Extract the [x, y] coordinate from the center of the cell holding the provided text.  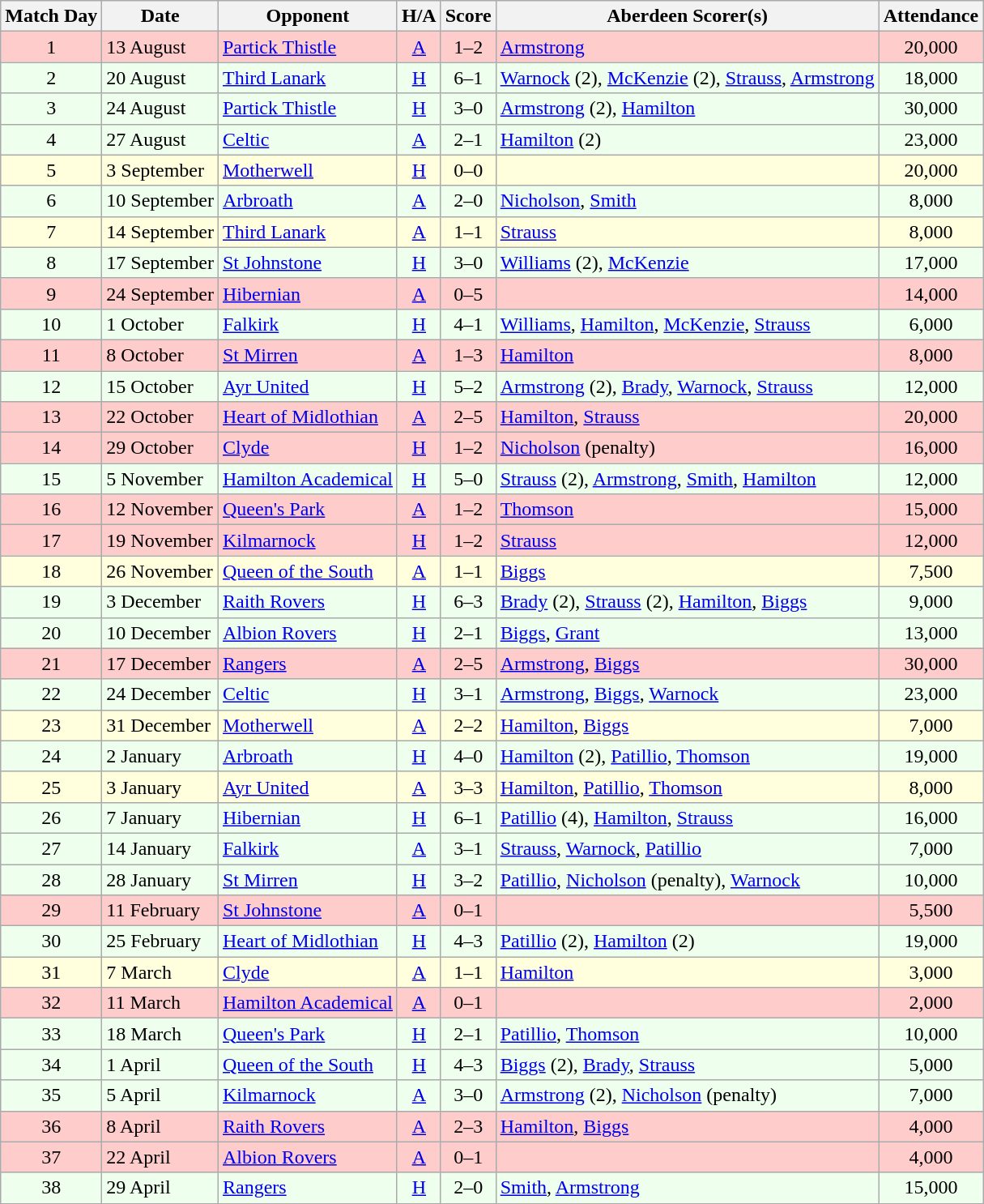
22 October [160, 417]
36 [52, 1126]
11 March [160, 1003]
Williams (2), McKenzie [687, 263]
31 [52, 972]
Hamilton, Patillio, Thomson [687, 787]
Biggs [687, 571]
26 November [160, 571]
37 [52, 1157]
Armstrong (2), Brady, Warnock, Strauss [687, 386]
2 January [160, 756]
4 [52, 139]
Opponent [308, 16]
19 [52, 602]
18 [52, 571]
2 [52, 78]
21 [52, 664]
Williams, Hamilton, McKenzie, Strauss [687, 324]
23 [52, 725]
5 [52, 170]
24 December [160, 694]
32 [52, 1003]
27 August [160, 139]
14 January [160, 848]
Attendance [931, 16]
Biggs, Grant [687, 633]
8 October [160, 355]
3–2 [468, 879]
17,000 [931, 263]
13,000 [931, 633]
10 [52, 324]
3,000 [931, 972]
13 August [160, 47]
3–3 [468, 787]
Biggs (2), Brady, Strauss [687, 1065]
Strauss, Warnock, Patillio [687, 848]
5–0 [468, 479]
6,000 [931, 324]
33 [52, 1034]
6 [52, 201]
31 December [160, 725]
26 [52, 818]
Thomson [687, 510]
20 [52, 633]
24 [52, 756]
H/A [419, 16]
5–2 [468, 386]
3 December [160, 602]
1 April [160, 1065]
28 January [160, 879]
3 January [160, 787]
3 [52, 109]
1 [52, 47]
8 [52, 263]
2,000 [931, 1003]
17 [52, 540]
7 January [160, 818]
25 February [160, 941]
13 [52, 417]
Armstrong, Biggs, Warnock [687, 694]
Hamilton (2) [687, 139]
5,500 [931, 911]
0–0 [468, 170]
Hamilton, Strauss [687, 417]
Nicholson (penalty) [687, 448]
4–1 [468, 324]
14 September [160, 232]
34 [52, 1065]
38 [52, 1188]
29 October [160, 448]
9,000 [931, 602]
6–3 [468, 602]
Armstrong (2), Hamilton [687, 109]
24 August [160, 109]
Aberdeen Scorer(s) [687, 16]
14 [52, 448]
27 [52, 848]
29 April [160, 1188]
17 December [160, 664]
Hamilton (2), Patillio, Thomson [687, 756]
Armstrong (2), Nicholson (penalty) [687, 1095]
4–0 [468, 756]
5,000 [931, 1065]
Armstrong [687, 47]
2–2 [468, 725]
22 April [160, 1157]
Warnock (2), McKenzie (2), Strauss, Armstrong [687, 78]
Patillio, Thomson [687, 1034]
20 August [160, 78]
17 September [160, 263]
Smith, Armstrong [687, 1188]
Patillio, Nicholson (penalty), Warnock [687, 879]
1 October [160, 324]
5 April [160, 1095]
11 [52, 355]
12 November [160, 510]
0–5 [468, 293]
Score [468, 16]
16 [52, 510]
35 [52, 1095]
Brady (2), Strauss (2), Hamilton, Biggs [687, 602]
18,000 [931, 78]
7 March [160, 972]
Patillio (4), Hamilton, Strauss [687, 818]
18 March [160, 1034]
Armstrong, Biggs [687, 664]
15 [52, 479]
Date [160, 16]
8 April [160, 1126]
10 September [160, 201]
28 [52, 879]
12 [52, 386]
24 September [160, 293]
14,000 [931, 293]
7,500 [931, 571]
1–3 [468, 355]
Strauss (2), Armstrong, Smith, Hamilton [687, 479]
9 [52, 293]
5 November [160, 479]
3 September [160, 170]
15 October [160, 386]
29 [52, 911]
22 [52, 694]
25 [52, 787]
10 December [160, 633]
Nicholson, Smith [687, 201]
Match Day [52, 16]
2–3 [468, 1126]
Patillio (2), Hamilton (2) [687, 941]
19 November [160, 540]
11 February [160, 911]
7 [52, 232]
30 [52, 941]
